Locate the cell with the specified text and output its (X, Y) center coordinate. 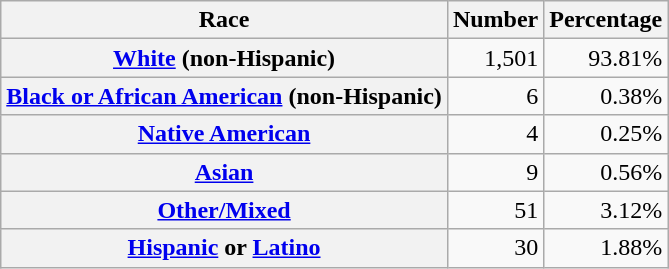
30 (495, 248)
0.25% (606, 134)
51 (495, 210)
1,501 (495, 58)
Race (224, 20)
Black or African American (non-Hispanic) (224, 96)
0.56% (606, 172)
Native American (224, 134)
4 (495, 134)
93.81% (606, 58)
Percentage (606, 20)
3.12% (606, 210)
White (non-Hispanic) (224, 58)
1.88% (606, 248)
Hispanic or Latino (224, 248)
Number (495, 20)
Asian (224, 172)
Other/Mixed (224, 210)
9 (495, 172)
0.38% (606, 96)
6 (495, 96)
